Return the [X, Y] coordinate for the center point of the cell that contains the specified text.  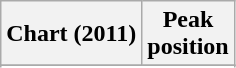
Chart (2011) [72, 34]
Peakposition [188, 34]
